Output the [X, Y] coordinate of the center of the cell containing the given text.  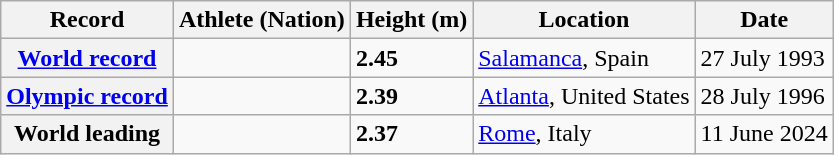
Rome, Italy [584, 134]
Olympic record [88, 96]
Height (m) [411, 20]
World leading [88, 134]
2.37 [411, 134]
Athlete (Nation) [262, 20]
World record [88, 58]
Date [764, 20]
Atlanta, United States [584, 96]
Location [584, 20]
2.39 [411, 96]
11 June 2024 [764, 134]
Record [88, 20]
Salamanca, Spain [584, 58]
2.45 [411, 58]
28 July 1996 [764, 96]
27 July 1993 [764, 58]
